From the cell containing the given text, extract its center point as (x, y) coordinate. 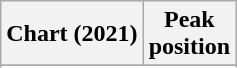
Chart (2021) (72, 34)
Peak position (189, 34)
